Detect which cell encompasses the target text, then output its [x, y] center coordinate. 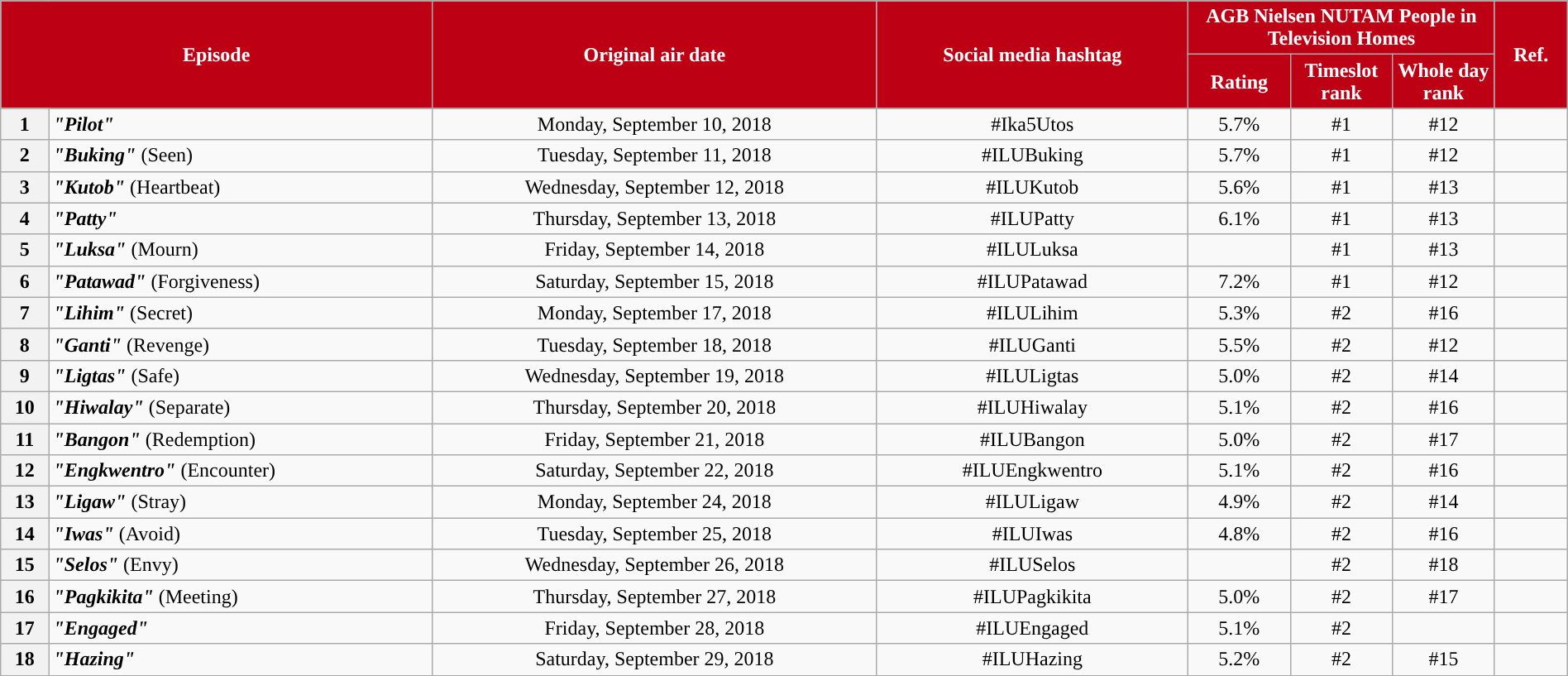
3 [25, 187]
8 [25, 344]
Friday, September 21, 2018 [655, 439]
#ILUKutob [1032, 187]
7.2% [1240, 281]
Monday, September 10, 2018 [655, 124]
Monday, September 17, 2018 [655, 313]
"Patawad" (Forgiveness) [241, 281]
Wednesday, September 26, 2018 [655, 565]
7 [25, 313]
9 [25, 376]
Wednesday, September 12, 2018 [655, 187]
Tuesday, September 18, 2018 [655, 344]
Tuesday, September 25, 2018 [655, 534]
#15 [1444, 659]
Social media hashtag [1032, 55]
Monday, September 24, 2018 [655, 502]
#ILULihim [1032, 313]
"Selos" (Envy) [241, 565]
11 [25, 439]
12 [25, 471]
Saturday, September 15, 2018 [655, 281]
15 [25, 565]
16 [25, 597]
5.6% [1240, 187]
"Lihim" (Secret) [241, 313]
#ILUSelos [1032, 565]
"Hiwalay" (Separate) [241, 407]
#ILUBangon [1032, 439]
#ILUEngkwentro [1032, 471]
10 [25, 407]
"Pagkikita" (Meeting) [241, 597]
Saturday, September 29, 2018 [655, 659]
"Bangon" (Redemption) [241, 439]
#ILUPagkikita [1032, 597]
"Luksa" (Mourn) [241, 250]
#ILULuksa [1032, 250]
Original air date [655, 55]
Saturday, September 22, 2018 [655, 471]
Thursday, September 13, 2018 [655, 218]
#ILUEngaged [1032, 628]
Thursday, September 27, 2018 [655, 597]
#ILULigaw [1032, 502]
#ILUBuking [1032, 156]
Episode [217, 55]
Timeslotrank [1341, 81]
Rating [1240, 81]
#ILUPatawad [1032, 281]
Wednesday, September 19, 2018 [655, 376]
#18 [1444, 565]
18 [25, 659]
#ILULigtas [1032, 376]
#Ika5Utos [1032, 124]
"Hazing" [241, 659]
13 [25, 502]
"Iwas" (Avoid) [241, 534]
6.1% [1240, 218]
Ref. [1531, 55]
4.9% [1240, 502]
4 [25, 218]
17 [25, 628]
5 [25, 250]
Friday, September 14, 2018 [655, 250]
Thursday, September 20, 2018 [655, 407]
#ILUHazing [1032, 659]
"Ligtas" (Safe) [241, 376]
AGB Nielsen NUTAM People in Television Homes [1341, 28]
"Ligaw" (Stray) [241, 502]
#ILUHiwalay [1032, 407]
5.5% [1240, 344]
Whole dayrank [1444, 81]
#ILUIwas [1032, 534]
"Engkwentro" (Encounter) [241, 471]
5.2% [1240, 659]
"Buking" (Seen) [241, 156]
14 [25, 534]
"Engaged" [241, 628]
2 [25, 156]
Friday, September 28, 2018 [655, 628]
#ILUPatty [1032, 218]
6 [25, 281]
"Kutob" (Heartbeat) [241, 187]
"Patty" [241, 218]
1 [25, 124]
#ILUGanti [1032, 344]
4.8% [1240, 534]
"Pilot" [241, 124]
5.3% [1240, 313]
"Ganti" (Revenge) [241, 344]
Tuesday, September 11, 2018 [655, 156]
